Extract the [x, y] coordinate from the center of the cell holding the provided text.  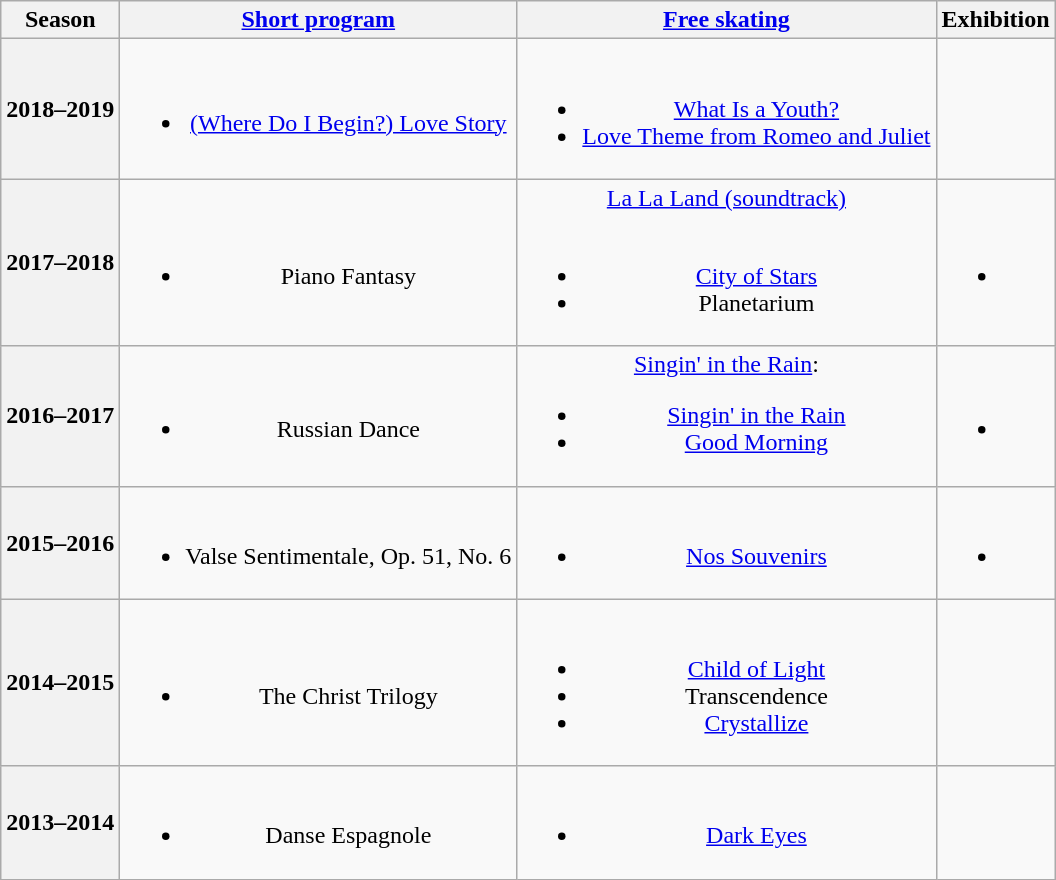
(Where Do I Begin?) Love Story [318, 109]
2015–2016 [60, 542]
What Is a Youth? Love Theme from Romeo and Juliet [726, 109]
Singin' in the Rain:Singin' in the Rain Good Morning [726, 416]
Free skating [726, 20]
2018–2019 [60, 109]
Exhibition [996, 20]
Valse Sentimentale, Op. 51, No. 6 [318, 542]
Nos Souvenirs [726, 542]
Short program [318, 20]
Child of LightTranscendenceCrystallize [726, 682]
Season [60, 20]
Piano Fantasy [318, 262]
Danse Espagnole [318, 822]
2013–2014 [60, 822]
Dark Eyes [726, 822]
The Christ Trilogy [318, 682]
2017–2018 [60, 262]
La La Land (soundtrack)City of Stars Planetarium [726, 262]
2014–2015 [60, 682]
2016–2017 [60, 416]
Russian Dance [318, 416]
